Find where the given text appears and provide that cell's center as [x, y] coordinate. 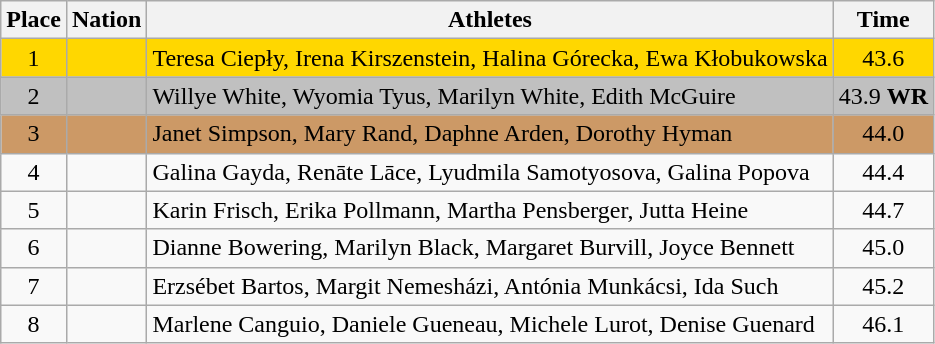
Marlene Canguio, Daniele Gueneau, Michele Lurot, Denise Guenard [490, 324]
Dianne Bowering, Marilyn Black, Margaret Burvill, Joyce Bennett [490, 248]
Galina Gayda, Renāte Lāce, Lyudmila Samotyosova, Galina Popova [490, 172]
Athletes [490, 20]
Karin Frisch, Erika Pollmann, Martha Pensberger, Jutta Heine [490, 210]
44.7 [883, 210]
Teresa Ciepły, Irena Kirszenstein, Halina Górecka, Ewa Kłobukowska [490, 58]
Time [883, 20]
Nation [106, 20]
43.9 WR [883, 96]
5 [34, 210]
46.1 [883, 324]
44.4 [883, 172]
8 [34, 324]
45.2 [883, 286]
6 [34, 248]
Willye White, Wyomia Tyus, Marilyn White, Edith McGuire [490, 96]
4 [34, 172]
2 [34, 96]
Erzsébet Bartos, Margit Nemesházi, Antónia Munkácsi, Ida Such [490, 286]
7 [34, 286]
Place [34, 20]
1 [34, 58]
44.0 [883, 134]
3 [34, 134]
Janet Simpson, Mary Rand, Daphne Arden, Dorothy Hyman [490, 134]
45.0 [883, 248]
43.6 [883, 58]
